Search for the cell housing the specified text and yield its (X, Y) center coordinate. 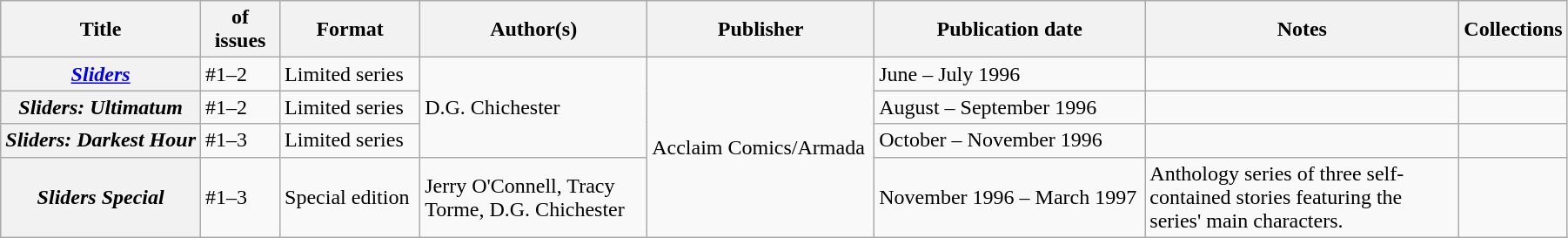
Sliders (101, 74)
Title (101, 30)
Sliders: Darkest Hour (101, 140)
November 1996 – March 1997 (1009, 197)
June – July 1996 (1009, 74)
Acclaim Comics/Armada (761, 147)
Sliders: Ultimatum (101, 107)
Publication date (1009, 30)
October – November 1996 (1009, 140)
Author(s) (534, 30)
Collections (1513, 30)
Notes (1302, 30)
Publisher (761, 30)
of issues (240, 30)
Jerry O'Connell, Tracy Torme, D.G. Chichester (534, 197)
Anthology series of three self-contained stories featuring the series' main characters. (1302, 197)
D.G. Chichester (534, 107)
Sliders Special (101, 197)
Format (350, 30)
Special edition (350, 197)
August – September 1996 (1009, 107)
